Search for the cell housing the specified text and yield its [X, Y] center coordinate. 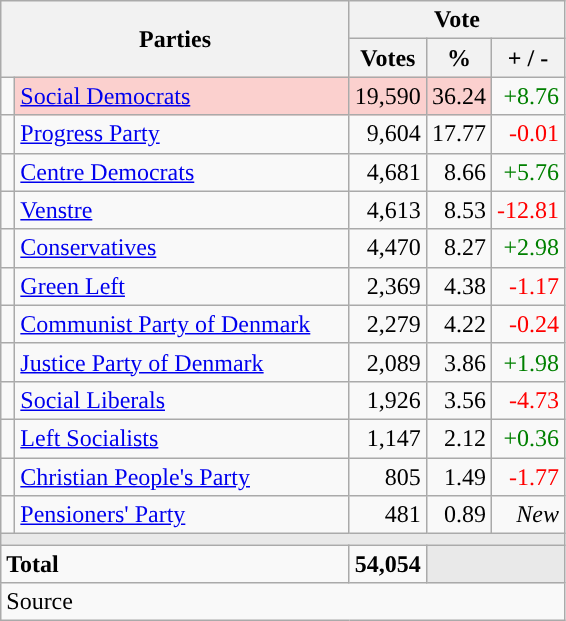
1,926 [388, 400]
Social Liberals [182, 400]
2,279 [388, 324]
Parties [176, 39]
9,604 [388, 134]
+ / - [528, 58]
4,613 [388, 210]
-1.17 [528, 286]
-12.81 [528, 210]
+8.76 [528, 96]
3.56 [458, 400]
+5.76 [528, 172]
+0.36 [528, 438]
+2.98 [528, 248]
19,590 [388, 96]
Green Left [182, 286]
Communist Party of Denmark [182, 324]
Centre Democrats [182, 172]
1,147 [388, 438]
Left Socialists [182, 438]
Progress Party [182, 134]
% [458, 58]
Source [283, 602]
8.27 [458, 248]
Vote [456, 20]
3.86 [458, 362]
Venstre [182, 210]
4.38 [458, 286]
2.12 [458, 438]
8.66 [458, 172]
1.49 [458, 477]
Votes [388, 58]
2,369 [388, 286]
54,054 [388, 564]
0.89 [458, 515]
17.77 [458, 134]
-0.01 [528, 134]
4.22 [458, 324]
Social Democrats [182, 96]
8.53 [458, 210]
-4.73 [528, 400]
-0.24 [528, 324]
481 [388, 515]
Conservatives [182, 248]
36.24 [458, 96]
805 [388, 477]
Pensioners' Party [182, 515]
Justice Party of Denmark [182, 362]
Christian People's Party [182, 477]
New [528, 515]
4,470 [388, 248]
4,681 [388, 172]
-1.77 [528, 477]
+1.98 [528, 362]
2,089 [388, 362]
Total [176, 564]
